Locate the cell with the specified text and output its (X, Y) center coordinate. 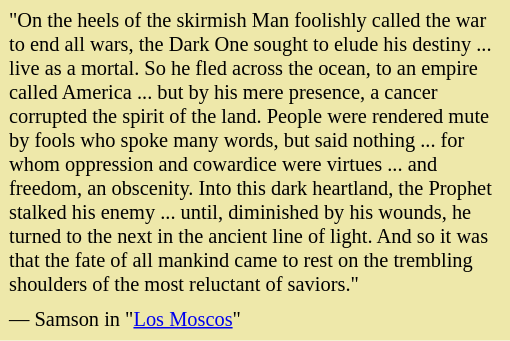
— Samson in "Los Moscos" (256, 320)
